Return the (x, y) coordinate for the center point of the cell that contains the specified text.  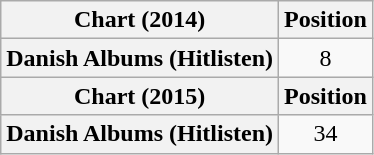
34 (326, 134)
Chart (2014) (140, 20)
8 (326, 58)
Chart (2015) (140, 96)
